Return (X, Y) of the center of cell containing provided text 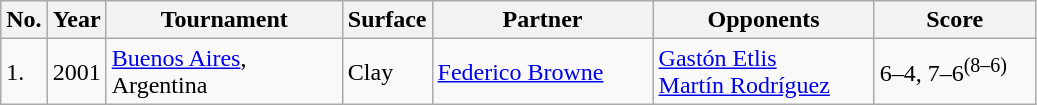
6–4, 7–6(8–6) (954, 72)
Partner (542, 20)
Gastón Etlis Martín Rodríguez (764, 72)
Score (954, 20)
Opponents (764, 20)
No. (24, 20)
Surface (387, 20)
2001 (76, 72)
Buenos Aires, Argentina (224, 72)
Clay (387, 72)
1. (24, 72)
Tournament (224, 20)
Year (76, 20)
Federico Browne (542, 72)
